Extract the (x, y) coordinate from the center of the cell holding the provided text.  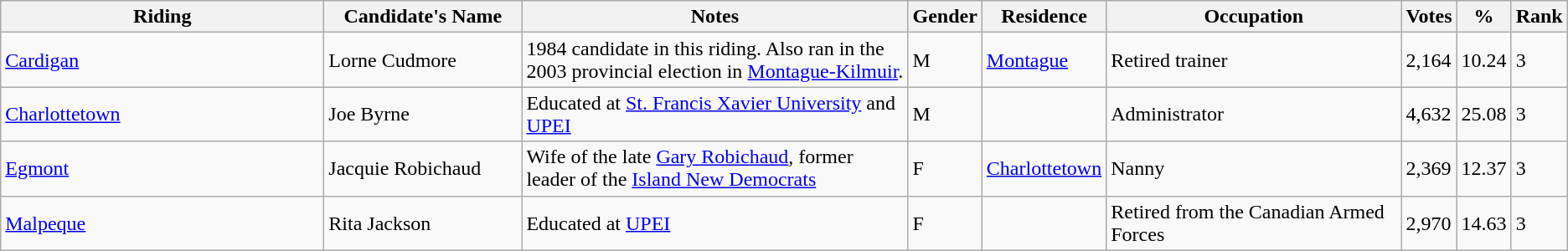
2,164 (1429, 60)
Educated at St. Francis Xavier University and UPEI (715, 114)
2,369 (1429, 169)
14.63 (1484, 223)
Nanny (1254, 169)
Rita Jackson (423, 223)
Lorne Cudmore (423, 60)
4,632 (1429, 114)
Gender (945, 17)
Notes (715, 17)
Rank (1540, 17)
Educated at UPEI (715, 223)
1984 candidate in this riding. Also ran in the 2003 provincial election in Montague-Kilmuir. (715, 60)
2,970 (1429, 223)
Votes (1429, 17)
Candidate's Name (423, 17)
Residence (1044, 17)
25.08 (1484, 114)
Wife of the late Gary Robichaud, former leader of the Island New Democrats (715, 169)
Retired from the Canadian Armed Forces (1254, 223)
Malpeque (162, 223)
12.37 (1484, 169)
% (1484, 17)
Riding (162, 17)
Montague (1044, 60)
Occupation (1254, 17)
Jacquie Robichaud (423, 169)
Joe Byrne (423, 114)
Egmont (162, 169)
10.24 (1484, 60)
Cardigan (162, 60)
Retired trainer (1254, 60)
Administrator (1254, 114)
